For the text-containing cell, return its midpoint in [X, Y] coordinate format. 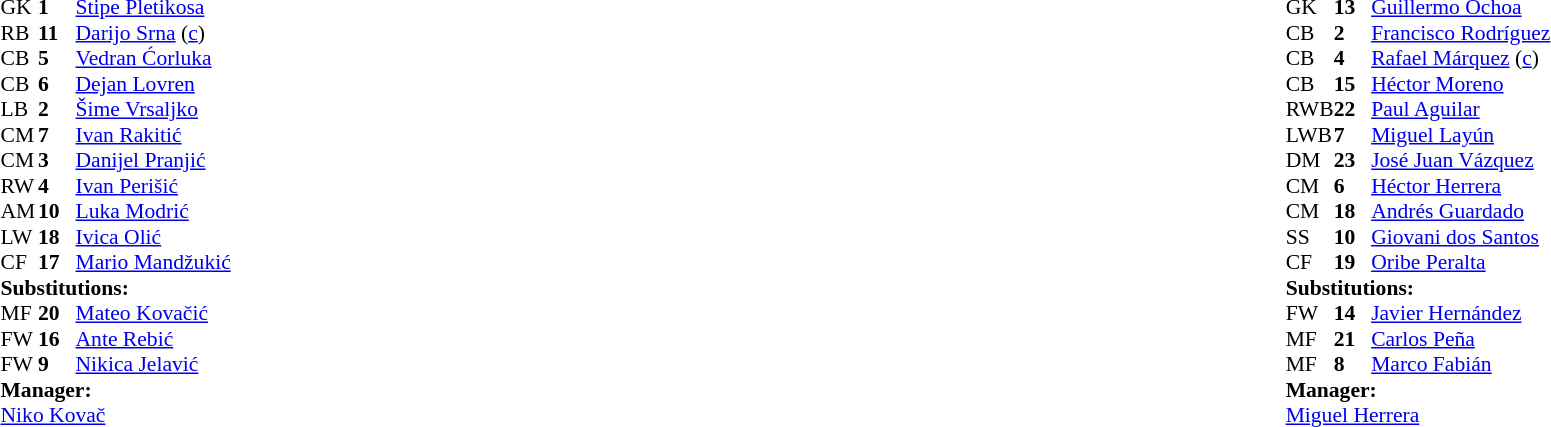
Danijel Pranjić [154, 161]
Ivan Perišić [154, 186]
Héctor Herrera [1460, 186]
Paul Aguilar [1460, 109]
Ante Rebić [154, 339]
Dejan Lovren [154, 84]
22 [1353, 109]
21 [1353, 339]
19 [1353, 263]
8 [1353, 365]
Héctor Moreno [1460, 84]
Javier Hernández [1460, 313]
Giovani dos Santos [1460, 237]
Vedran Ćorluka [154, 59]
3 [57, 161]
20 [57, 313]
RW [19, 186]
11 [57, 33]
Ivan Rakitić [154, 135]
9 [57, 365]
5 [57, 59]
Rafael Márquez (c) [1460, 59]
Carlos Peña [1460, 339]
RWB [1310, 109]
23 [1353, 161]
LW [19, 237]
Darijo Srna (c) [154, 33]
Francisco Rodríguez [1460, 33]
LB [19, 109]
Šime Vrsaljko [154, 109]
RB [19, 33]
Ivica Olić [154, 237]
14 [1353, 313]
Marco Fabián [1460, 365]
LWB [1310, 135]
Nikica Jelavić [154, 365]
Oribe Peralta [1460, 263]
Andrés Guardado [1460, 211]
15 [1353, 84]
SS [1310, 237]
AM [19, 211]
José Juan Vázquez [1460, 161]
16 [57, 339]
Mario Mandžukić [154, 263]
17 [57, 263]
Miguel Layún [1460, 135]
Luka Modrić [154, 211]
Mateo Kovačić [154, 313]
DM [1310, 161]
